Provide the (X, Y) coordinate of the cell's center where the given text is located.  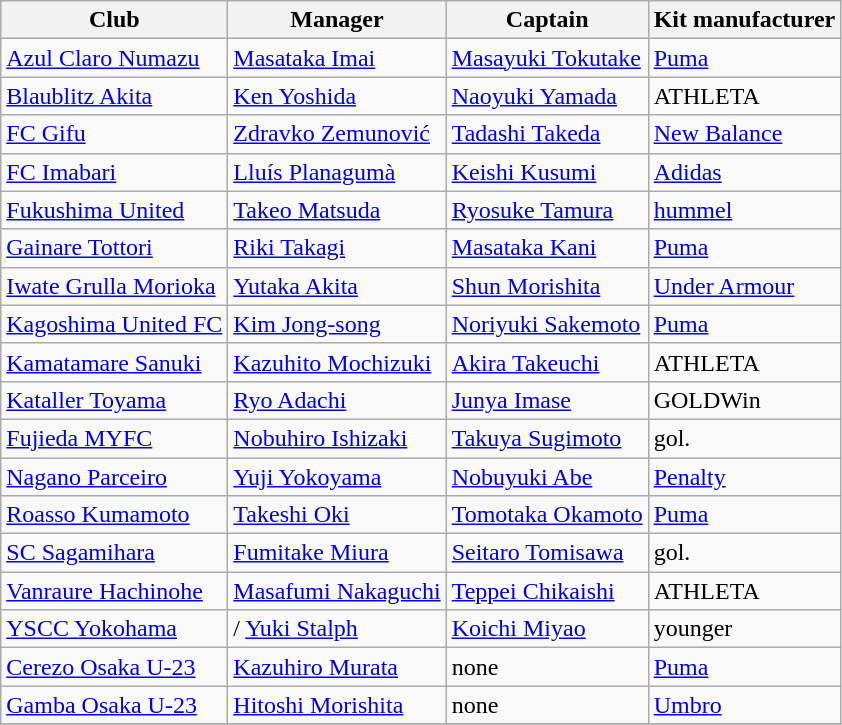
Cerezo Osaka U-23 (114, 667)
SC Sagamihara (114, 553)
Shun Morishita (547, 286)
Ken Yoshida (337, 96)
Ryo Adachi (337, 400)
Fujieda MYFC (114, 438)
Kazuhiro Murata (337, 667)
Seitaro Tomisawa (547, 553)
Fukushima United (114, 210)
Blaublitz Akita (114, 96)
/ Yuki Stalph (337, 629)
Gamba Osaka U-23 (114, 705)
Manager (337, 20)
hummel (744, 210)
Roasso Kumamoto (114, 515)
Masafumi Nakaguchi (337, 591)
Naoyuki Yamada (547, 96)
Hitoshi Morishita (337, 705)
FC Imabari (114, 172)
Kim Jong-song (337, 324)
YSCC Yokohama (114, 629)
GOLDWin (744, 400)
Captain (547, 20)
Tomotaka Okamoto (547, 515)
Kagoshima United FC (114, 324)
Takuya Sugimoto (547, 438)
Iwate Grulla Morioka (114, 286)
Yutaka Akita (337, 286)
Takeo Matsuda (337, 210)
Koichi Miyao (547, 629)
younger (744, 629)
Adidas (744, 172)
New Balance (744, 134)
FC Gifu (114, 134)
Riki Takagi (337, 248)
Fumitake Miura (337, 553)
Penalty (744, 477)
Club (114, 20)
Gainare Tottori (114, 248)
Noriyuki Sakemoto (547, 324)
Nobuhiro Ishizaki (337, 438)
Takeshi Oki (337, 515)
Masataka Kani (547, 248)
Yuji Yokoyama (337, 477)
Umbro (744, 705)
Akira Takeuchi (547, 362)
Lluís Planagumà (337, 172)
Kit manufacturer (744, 20)
Kamatamare Sanuki (114, 362)
Azul Claro Numazu (114, 58)
Vanraure Hachinohe (114, 591)
Keishi Kusumi (547, 172)
Masataka Imai (337, 58)
Masayuki Tokutake (547, 58)
Junya Imase (547, 400)
Under Armour (744, 286)
Tadashi Takeda (547, 134)
Nobuyuki Abe (547, 477)
Ryosuke Tamura (547, 210)
Nagano Parceiro (114, 477)
Zdravko Zemunović (337, 134)
Kazuhito Mochizuki (337, 362)
Teppei Chikaishi (547, 591)
Kataller Toyama (114, 400)
